Capture the cell that displays the provided text and extract its (X, Y) central coordinate. 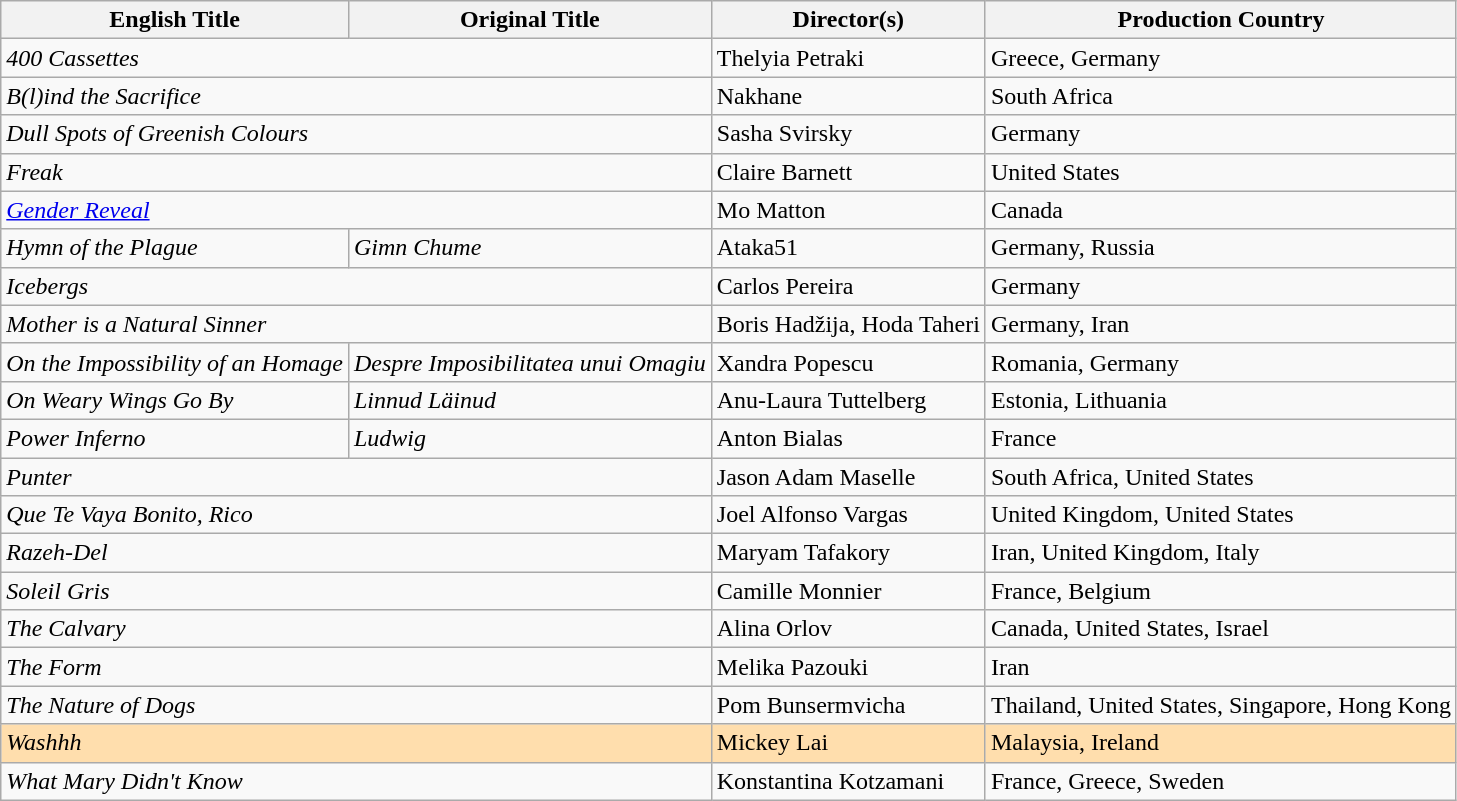
Anu-Laura Tuttelberg (848, 400)
Romania, Germany (1220, 362)
Camille Monnier (848, 591)
Joel Alfonso Vargas (848, 515)
France, Greece, Sweden (1220, 781)
Gimn Chume (530, 248)
On Weary Wings Go By (175, 400)
B(l)ind the Sacrifice (356, 96)
France, Belgium (1220, 591)
Linnud Läinud (530, 400)
The Form (356, 667)
Mo Matton (848, 210)
What Mary Didn't Know (356, 781)
Icebergs (356, 286)
Germany, Iran (1220, 324)
Gender Reveal (356, 210)
Alina Orlov (848, 629)
Thailand, United States, Singapore, Hong Kong (1220, 705)
Maryam Tafakory (848, 553)
Greece, Germany (1220, 58)
Germany, Russia (1220, 248)
Carlos Pereira (848, 286)
Canada, United States, Israel (1220, 629)
Xandra Popescu (848, 362)
Konstantina Kotzamani (848, 781)
Director(s) (848, 20)
On the Impossibility of an Homage (175, 362)
Power Inferno (175, 438)
United States (1220, 172)
Mickey Lai (848, 743)
Dull Spots of Greenish Colours (356, 134)
Canada (1220, 210)
Anton Bialas (848, 438)
Pom Bunsermvicha (848, 705)
South Africa, United States (1220, 477)
Nakhane (848, 96)
Production Country (1220, 20)
The Calvary (356, 629)
Ludwig (530, 438)
Ataka51 (848, 248)
Jason Adam Maselle (848, 477)
Punter (356, 477)
Claire Barnett (848, 172)
Hymn of the Plague (175, 248)
Boris Hadžija, Hoda Taheri (848, 324)
Sasha Svirsky (848, 134)
Iran (1220, 667)
Washhh (356, 743)
Melika Pazouki (848, 667)
Despre Imposibilitatea unui Omagiu (530, 362)
English Title (175, 20)
Que Te Vaya Bonito, Rico (356, 515)
Mother is a Natural Sinner (356, 324)
Original Title (530, 20)
Thelyia Petraki (848, 58)
Estonia, Lithuania (1220, 400)
Soleil Gris (356, 591)
400 Cassettes (356, 58)
The Nature of Dogs (356, 705)
Malaysia, Ireland (1220, 743)
Iran, United Kingdom, Italy (1220, 553)
South Africa (1220, 96)
United Kingdom, United States (1220, 515)
France (1220, 438)
Freak (356, 172)
Razeh-Del (356, 553)
